Search for the cell housing the specified text and yield its [X, Y] center coordinate. 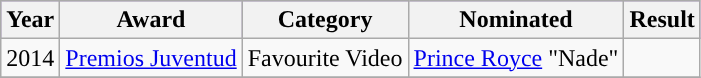
Category [325, 20]
Premios Juventud [151, 58]
Result [662, 20]
Year [30, 20]
Favourite Video [325, 58]
2014 [30, 58]
Award [151, 20]
Nominated [516, 20]
Prince Royce "Nade" [516, 58]
